Return the (x, y) coordinate for the center point of the cell that contains the specified text.  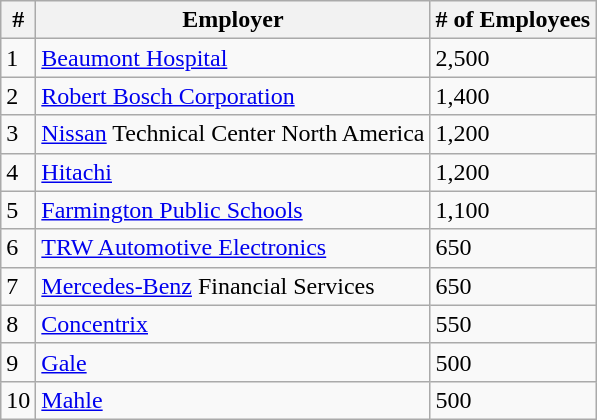
Gale (233, 362)
1 (18, 58)
550 (513, 324)
1,100 (513, 210)
Concentrix (233, 324)
Farmington Public Schools (233, 210)
Employer (233, 20)
2,500 (513, 58)
10 (18, 400)
1,400 (513, 96)
7 (18, 286)
Mercedes-Benz Financial Services (233, 286)
2 (18, 96)
4 (18, 172)
Nissan Technical Center North America (233, 134)
Robert Bosch Corporation (233, 96)
5 (18, 210)
# of Employees (513, 20)
TRW Automotive Electronics (233, 248)
# (18, 20)
8 (18, 324)
9 (18, 362)
Hitachi (233, 172)
3 (18, 134)
Beaumont Hospital (233, 58)
6 (18, 248)
Mahle (233, 400)
